For the text-containing cell, return its midpoint in [X, Y] coordinate format. 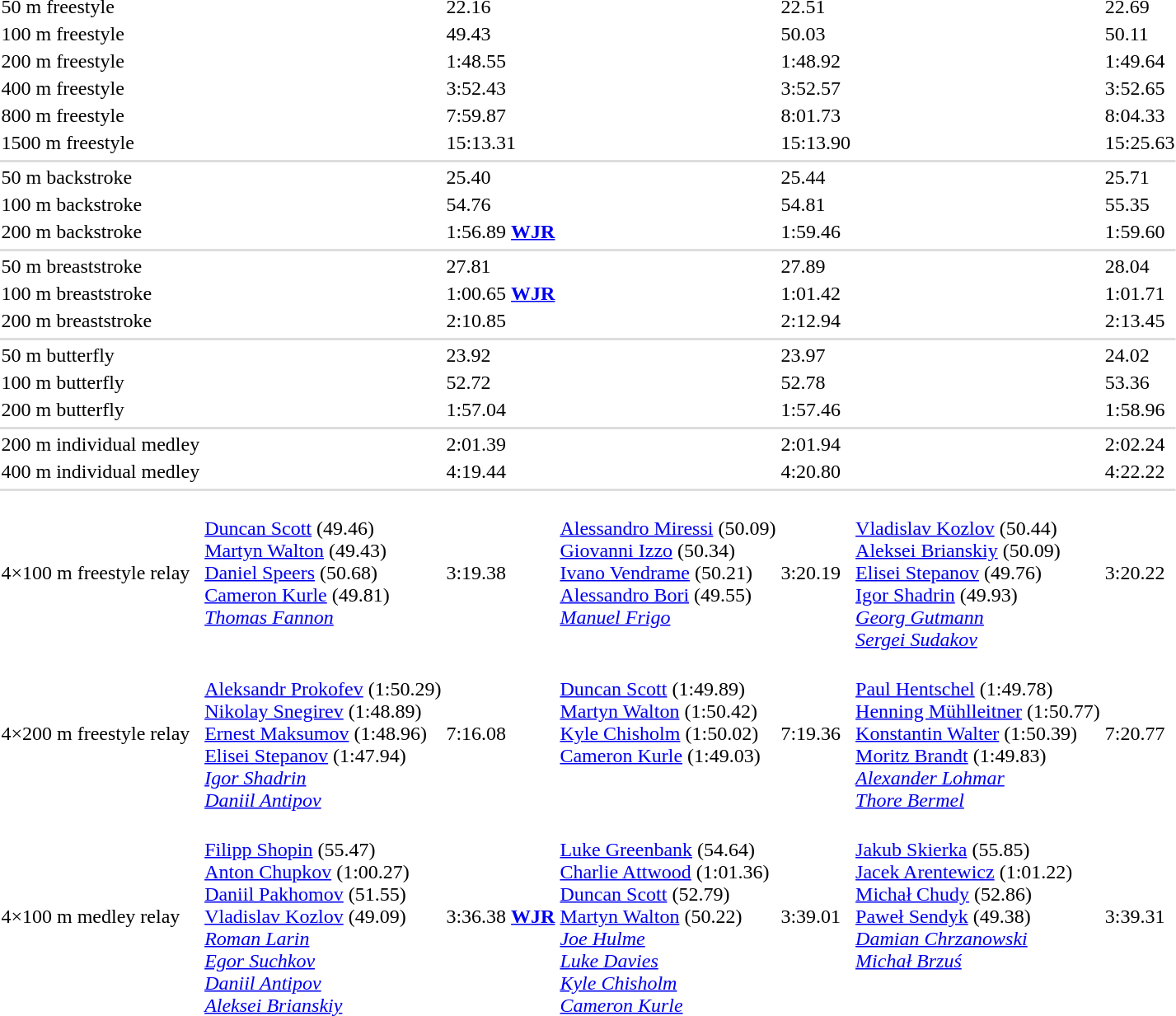
25.40 [501, 177]
200 m backstroke [101, 232]
2:13.45 [1140, 321]
3:19.38 [501, 573]
7:20.77 [1140, 733]
27.81 [501, 266]
1:57.04 [501, 410]
800 m freestyle [101, 115]
1500 m freestyle [101, 143]
28.04 [1140, 266]
200 m butterfly [101, 410]
2:02.24 [1140, 444]
400 m individual medley [101, 471]
7:16.08 [501, 733]
1:00.65 WJR [501, 293]
4:19.44 [501, 471]
Vladislav Kozlov (50.44)Aleksei Brianskiy (50.09)Elisei Stepanov (49.76)Igor Shadrin (49.93)Georg GutmannSergei Sudakov [978, 573]
1:48.92 [816, 61]
25.44 [816, 177]
50 m breaststroke [101, 266]
100 m butterfly [101, 382]
Aleksandr Prokofev (1:50.29)Nikolay Snegirev (1:48.89)Ernest Maksumov (1:48.96)Elisei Stepanov (1:47.94)Igor ShadrinDaniil Antipov [323, 733]
7:59.87 [501, 115]
400 m freestyle [101, 88]
4×100 m freestyle relay [101, 573]
1:59.46 [816, 232]
200 m individual medley [101, 444]
1:58.96 [1140, 410]
50.11 [1140, 34]
1:01.71 [1140, 293]
15:25.63 [1140, 143]
Alessandro Miressi (50.09)Giovanni Izzo (50.34)Ivano Vendrame (50.21)Alessandro Bori (49.55)Manuel Frigo [668, 573]
Paul Hentschel (1:49.78)Henning Mühlleitner (1:50.77)Konstantin Walter (1:50.39)Moritz Brandt (1:49.83)Alexander LohmarThore Bermel [978, 733]
23.97 [816, 355]
200 m breaststroke [101, 321]
4:22.22 [1140, 471]
3:52.43 [501, 88]
7:19.36 [816, 733]
100 m backstroke [101, 204]
200 m freestyle [101, 61]
1:59.60 [1140, 232]
1:56.89 WJR [501, 232]
50 m backstroke [101, 177]
55.35 [1140, 204]
27.89 [816, 266]
8:01.73 [816, 115]
2:01.94 [816, 444]
2:10.85 [501, 321]
15:13.31 [501, 143]
50 m butterfly [101, 355]
3:20.19 [816, 573]
2:01.39 [501, 444]
3:52.65 [1140, 88]
8:04.33 [1140, 115]
53.36 [1140, 382]
Duncan Scott (1:49.89) Martyn Walton (1:50.42)Kyle Chisholm (1:50.02)Cameron Kurle (1:49.03) [668, 733]
1:01.42 [816, 293]
54.76 [501, 204]
100 m breaststroke [101, 293]
52.78 [816, 382]
54.81 [816, 204]
25.71 [1140, 177]
23.92 [501, 355]
Duncan Scott (49.46)Martyn Walton (49.43)Daniel Speers (50.68)Cameron Kurle (49.81)Thomas Fannon [323, 573]
15:13.90 [816, 143]
3:52.57 [816, 88]
52.72 [501, 382]
100 m freestyle [101, 34]
2:12.94 [816, 321]
4:20.80 [816, 471]
1:48.55 [501, 61]
3:20.22 [1140, 573]
1:49.64 [1140, 61]
24.02 [1140, 355]
1:57.46 [816, 410]
49.43 [501, 34]
50.03 [816, 34]
4×200 m freestyle relay [101, 733]
